Detect which cell encompasses the target text, then output its (X, Y) center coordinate. 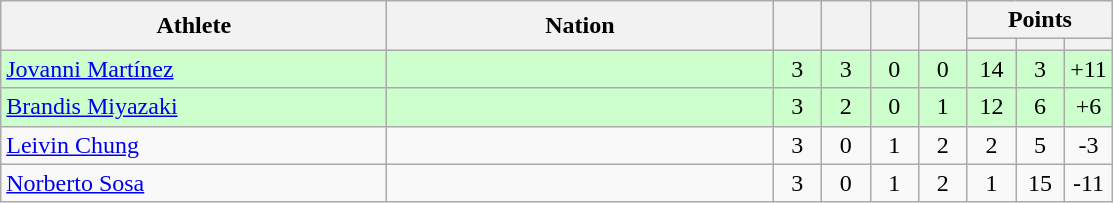
5 (1040, 145)
15 (1040, 183)
Nation (580, 26)
Points (1040, 20)
6 (1040, 107)
Brandis Miyazaki (194, 107)
+11 (1088, 69)
-3 (1088, 145)
14 (992, 69)
+6 (1088, 107)
Leivin Chung (194, 145)
12 (992, 107)
-11 (1088, 183)
Jovanni Martínez (194, 69)
Norberto Sosa (194, 183)
Athlete (194, 26)
